Return the [x, y] coordinate for the center point of the cell that contains the specified text.  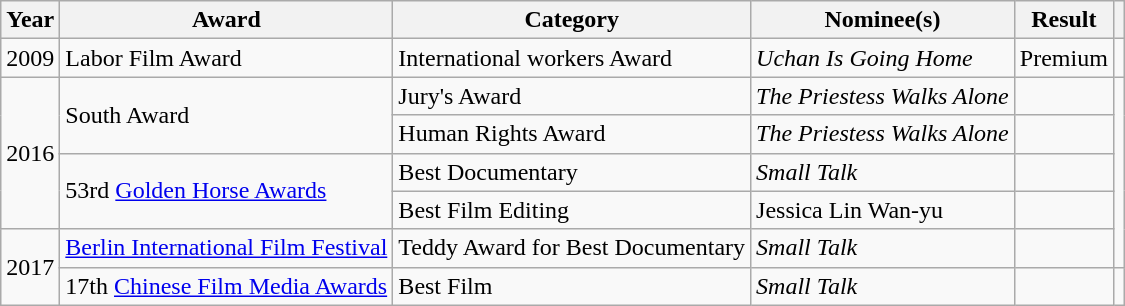
Result [1064, 20]
Best Film Editing [572, 210]
2016 [30, 153]
Category [572, 20]
Labor Film Award [226, 58]
53rd Golden Horse Awards [226, 191]
Jury's Award [572, 96]
Best Film [572, 286]
Award [226, 20]
Uchan Is Going Home [883, 58]
17th Chinese Film Media Awards [226, 286]
Premium [1064, 58]
Teddy Award for Best Documentary [572, 248]
Human Rights Award [572, 134]
2009 [30, 58]
Berlin International Film Festival [226, 248]
Best Documentary [572, 172]
Jessica Lin Wan-yu [883, 210]
Year [30, 20]
International workers Award [572, 58]
Nominee(s) [883, 20]
2017 [30, 267]
South Award [226, 115]
